Return [X, Y] of the center of cell containing provided text 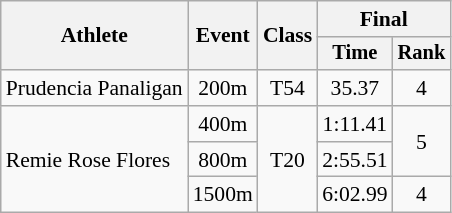
T54 [288, 88]
2:55.51 [354, 160]
5 [422, 142]
35.37 [354, 88]
Event [223, 36]
1500m [223, 195]
Rank [422, 54]
Final [384, 19]
Prudencia Panaligan [94, 88]
6:02.99 [354, 195]
800m [223, 160]
Class [288, 36]
Remie Rose Flores [94, 160]
T20 [288, 160]
Athlete [94, 36]
400m [223, 124]
Time [354, 54]
200m [223, 88]
1:11.41 [354, 124]
